Output the [x, y] coordinate of the center of the cell containing the given text.  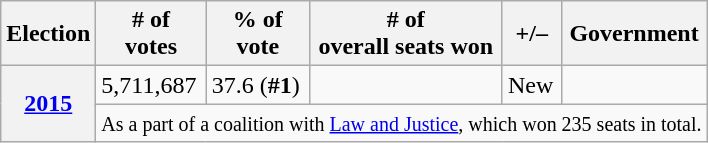
New [532, 85]
Government [634, 34]
# ofoverall seats won [406, 34]
# ofvotes [151, 34]
+/– [532, 34]
2015 [48, 104]
Election [48, 34]
As a part of a coalition with Law and Justice, which won 235 seats in total. [402, 123]
37.6 (#1) [258, 85]
5,711,687 [151, 85]
% ofvote [258, 34]
